Extract the [x, y] coordinate from the center of the cell holding the provided text.  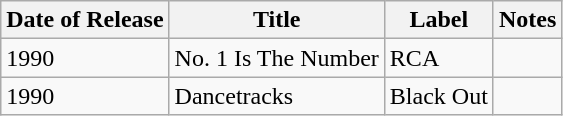
Date of Release [85, 20]
Label [438, 20]
Black Out [438, 96]
RCA [438, 58]
Title [276, 20]
No. 1 Is The Number [276, 58]
Dancetracks [276, 96]
Notes [527, 20]
